Scan for the cell matching the given text and deliver its (X, Y) coordinate at center. 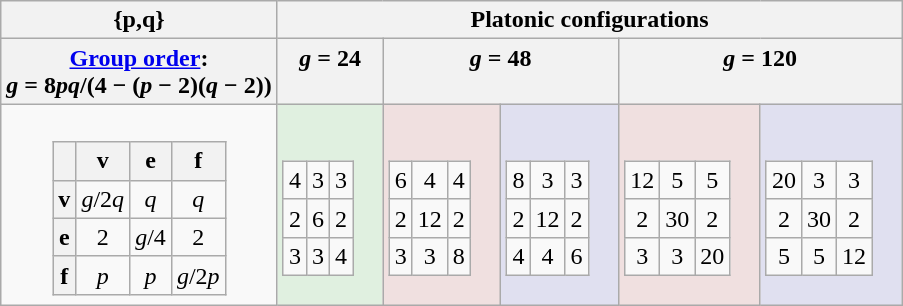
g = 24 (330, 72)
8 3 3 2 12 2 4 4 6 (560, 205)
g/2p (198, 275)
Group order: g = 8pq/(4 − (p − 2)(q − 2)) (139, 72)
g/4 (151, 237)
Platonic configurations (590, 20)
g/2q (103, 199)
v e f v g/2q q q e 2 g/4 2 f p p g/2p (139, 205)
{p,q} (139, 20)
20 3 3 2 30 2 5 5 12 (831, 205)
g = 48 (501, 72)
12 5 5 2 30 2 3 3 20 (689, 205)
g = 120 (760, 72)
4 3 3 2 6 2 3 3 4 (330, 205)
6 4 4 2 12 2 3 3 8 (442, 205)
